Identify which cell holds the provided text, then report its [X, Y] central coordinate. 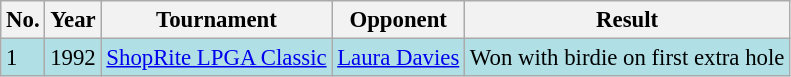
ShopRite LPGA Classic [216, 58]
Opponent [398, 20]
Tournament [216, 20]
Won with birdie on first extra hole [628, 58]
No. [23, 20]
Laura Davies [398, 58]
1992 [73, 58]
Year [73, 20]
1 [23, 58]
Result [628, 20]
